Capture the cell that displays the provided text and extract its [x, y] central coordinate. 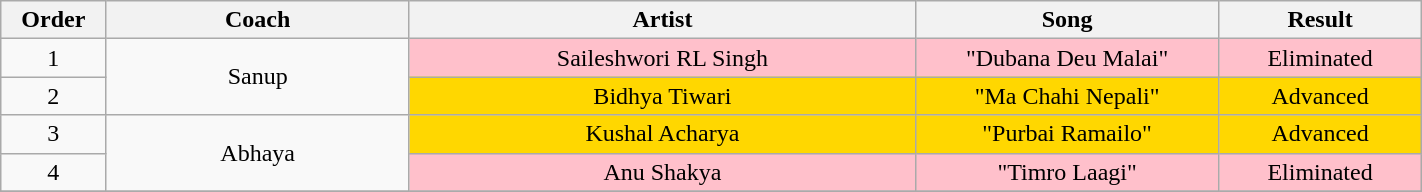
Order [54, 20]
4 [54, 172]
3 [54, 134]
1 [54, 58]
Coach [258, 20]
Sanup [258, 77]
Saileshwori RL Singh [662, 58]
2 [54, 96]
Bidhya Tiwari [662, 96]
"Timro Laagi" [1067, 172]
"Ma Chahi Nepali" [1067, 96]
Song [1067, 20]
Result [1320, 20]
Abhaya [258, 153]
"Purbai Ramailo" [1067, 134]
Artist [662, 20]
"Dubana Deu Malai" [1067, 58]
Anu Shakya [662, 172]
Kushal Acharya [662, 134]
